Return (X, Y) of the center of cell containing provided text 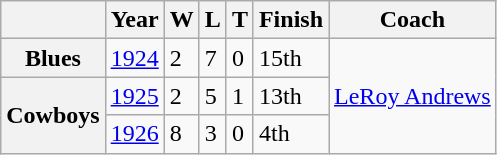
Coach (413, 20)
1925 (134, 96)
Year (134, 20)
1926 (134, 134)
Blues (53, 58)
Finish (290, 20)
W (182, 20)
1924 (134, 58)
7 (212, 58)
1 (240, 96)
T (240, 20)
L (212, 20)
LeRoy Andrews (413, 96)
Cowboys (53, 115)
5 (212, 96)
13th (290, 96)
4th (290, 134)
15th (290, 58)
8 (182, 134)
3 (212, 134)
